Locate the cell with the specified text and output its (X, Y) center coordinate. 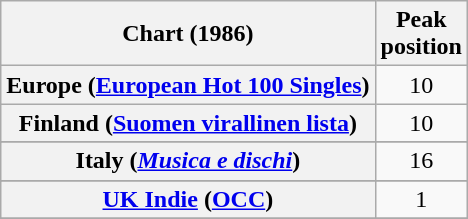
16 (421, 161)
Europe (European Hot 100 Singles) (188, 85)
1 (421, 199)
Chart (1986) (188, 34)
Italy (Musica e dischi) (188, 161)
Finland (Suomen virallinen lista) (188, 123)
UK Indie (OCC) (188, 199)
Peakposition (421, 34)
